From the cell containing the given text, extract its center point as [X, Y] coordinate. 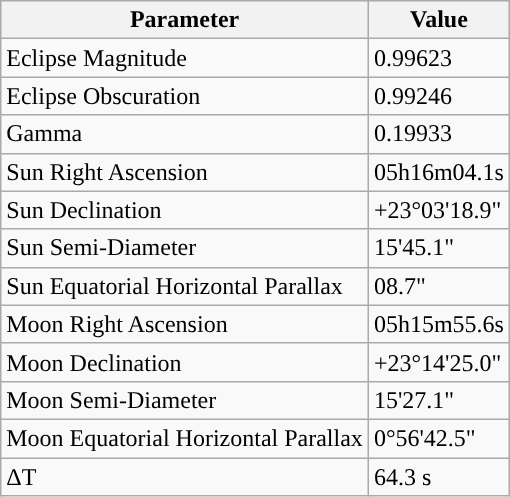
0.99246 [438, 96]
Eclipse Magnitude [185, 58]
Moon Right Ascension [185, 324]
Moon Declination [185, 362]
ΔT [185, 477]
Sun Equatorial Horizontal Parallax [185, 286]
Sun Declination [185, 210]
Value [438, 20]
Sun Semi-Diameter [185, 248]
+23°03'18.9" [438, 210]
08.7" [438, 286]
0°56'42.5" [438, 438]
+23°14'25.0" [438, 362]
05h16m04.1s [438, 172]
Moon Equatorial Horizontal Parallax [185, 438]
Sun Right Ascension [185, 172]
Moon Semi-Diameter [185, 400]
Gamma [185, 134]
Eclipse Obscuration [185, 96]
64.3 s [438, 477]
0.99623 [438, 58]
Parameter [185, 20]
0.19933 [438, 134]
05h15m55.6s [438, 324]
15'45.1" [438, 248]
15'27.1" [438, 400]
